Locate the cell with the specified text and output its [X, Y] center coordinate. 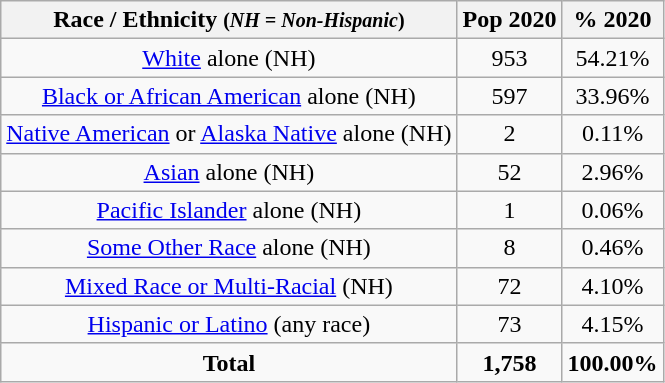
0.11% [612, 134]
2 [510, 134]
54.21% [612, 58]
100.00% [612, 362]
Some Other Race alone (NH) [229, 248]
33.96% [612, 96]
1 [510, 210]
White alone (NH) [229, 58]
597 [510, 96]
Pop 2020 [510, 20]
8 [510, 248]
Mixed Race or Multi-Racial (NH) [229, 286]
Black or African American alone (NH) [229, 96]
953 [510, 58]
0.46% [612, 248]
1,758 [510, 362]
0.06% [612, 210]
72 [510, 286]
% 2020 [612, 20]
73 [510, 324]
52 [510, 172]
Hispanic or Latino (any race) [229, 324]
Asian alone (NH) [229, 172]
Native American or Alaska Native alone (NH) [229, 134]
4.10% [612, 286]
Race / Ethnicity (NH = Non-Hispanic) [229, 20]
Pacific Islander alone (NH) [229, 210]
4.15% [612, 324]
2.96% [612, 172]
Total [229, 362]
